Determine the (X, Y) coordinate at the center of the cell enclosing the given text.  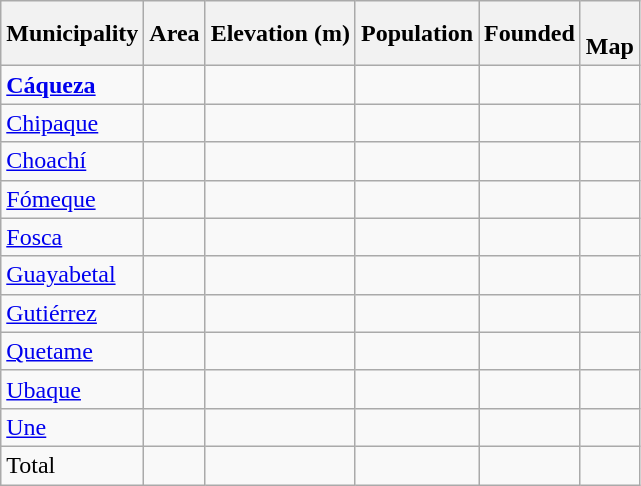
Population (416, 34)
Fosca (72, 237)
Total (72, 465)
Fómeque (72, 199)
Choachí (72, 161)
Founded (530, 34)
Une (72, 427)
Map (610, 34)
Elevation (m) (280, 34)
Ubaque (72, 389)
Chipaque (72, 123)
Gutiérrez (72, 313)
Area (174, 34)
Cáqueza (72, 85)
Quetame (72, 351)
Municipality (72, 34)
Guayabetal (72, 275)
